Locate the cell with the specified text and output its (X, Y) center coordinate. 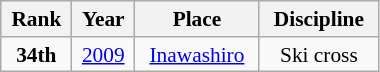
Year (104, 19)
Rank (36, 19)
Place (198, 19)
Discipline (318, 19)
